Return [x, y] of the center of cell containing provided text 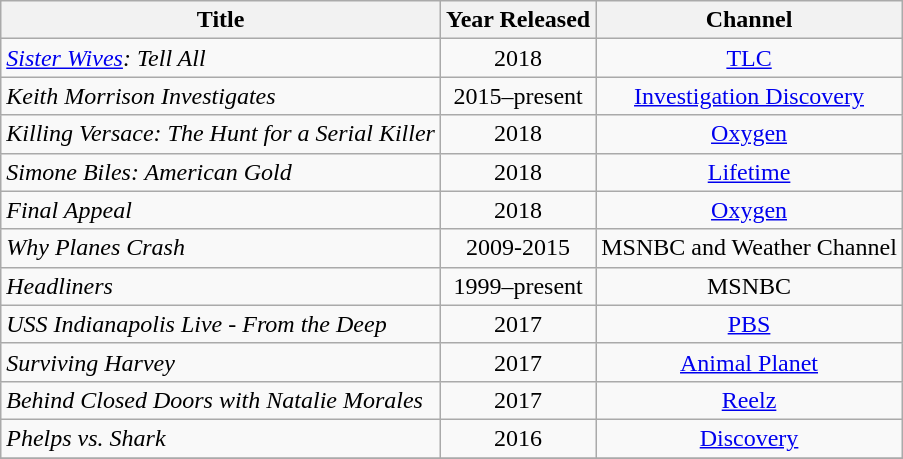
Keith Morrison Investigates [221, 96]
2009-2015 [518, 248]
Discovery [750, 438]
Channel [750, 20]
Animal Planet [750, 362]
Investigation Discovery [750, 96]
Surviving Harvey [221, 362]
Title [221, 20]
Headliners [221, 286]
USS Indianapolis Live - From the Deep [221, 324]
TLC [750, 58]
MSNBC [750, 286]
2015–present [518, 96]
Killing Versace: The Hunt for a Serial Killer [221, 134]
Phelps vs. Shark [221, 438]
1999–present [518, 286]
Sister Wives: Tell All [221, 58]
PBS [750, 324]
Why Planes Crash [221, 248]
MSNBC and Weather Channel [750, 248]
Lifetime [750, 172]
Final Appeal [221, 210]
Reelz [750, 400]
Simone Biles: American Gold [221, 172]
Behind Closed Doors with Natalie Morales [221, 400]
Year Released [518, 20]
2016 [518, 438]
